Capture the cell that displays the provided text and extract its [X, Y] central coordinate. 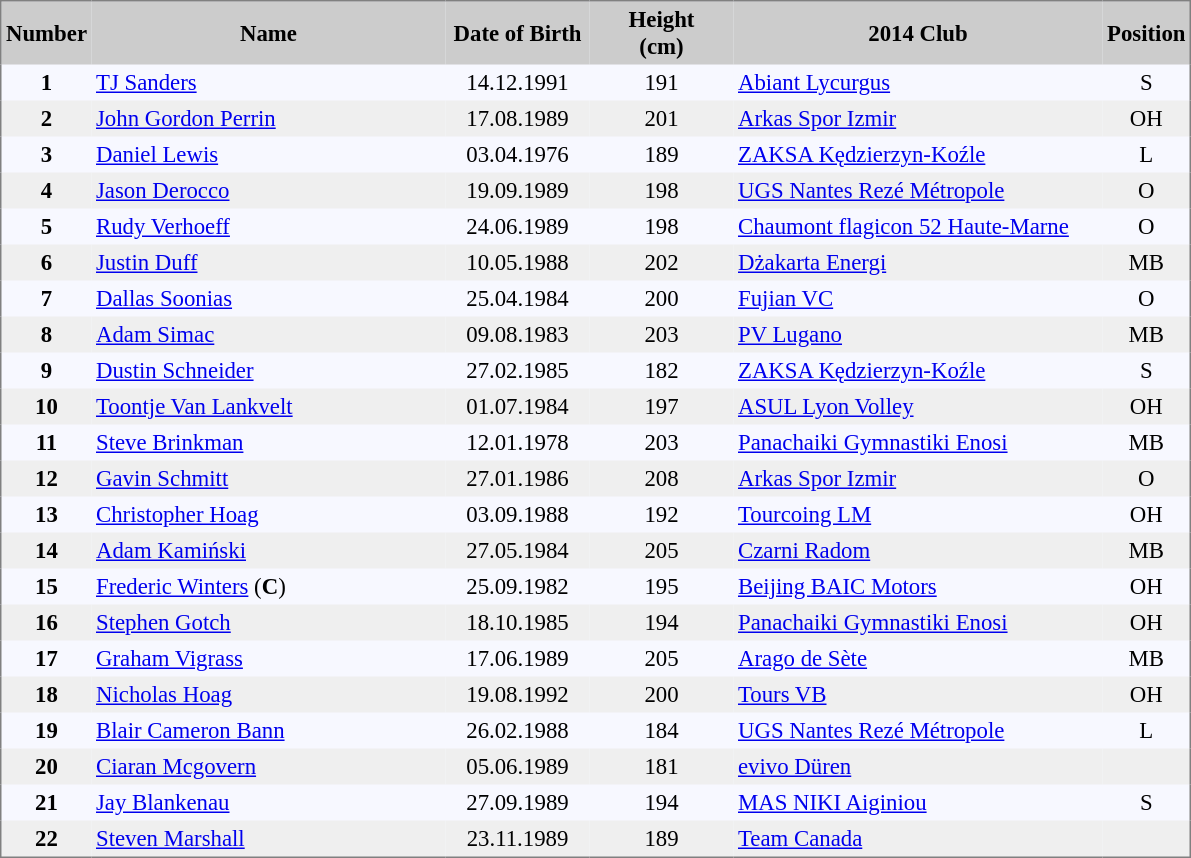
PV Lugano [918, 334]
Jay Blankenau [269, 802]
10 [46, 406]
11 [46, 442]
Tours VB [918, 694]
17.06.1989 [518, 658]
Position [1146, 33]
13 [46, 514]
24.06.1989 [518, 226]
Beijing BAIC Motors [918, 586]
7 [46, 298]
Arago de Sète [918, 658]
Toontje Van Lankvelt [269, 406]
195 [662, 586]
8 [46, 334]
Dustin Schneider [269, 370]
Fujian VC [918, 298]
17.08.1989 [518, 118]
192 [662, 514]
Team Canada [918, 838]
191 [662, 82]
12 [46, 478]
19 [46, 730]
Christopher Hoag [269, 514]
Steven Marshall [269, 838]
26.02.1988 [518, 730]
Frederic Winters (C) [269, 586]
05.06.1989 [518, 766]
22 [46, 838]
09.08.1983 [518, 334]
19.08.1992 [518, 694]
Blair Cameron Bann [269, 730]
Stephen Gotch [269, 622]
16 [46, 622]
181 [662, 766]
Graham Vigrass [269, 658]
Chaumont flagicon 52 Haute-Marne [918, 226]
25.09.1982 [518, 586]
Tourcoing LM [918, 514]
03.04.1976 [518, 154]
14.12.1991 [518, 82]
Nicholas Hoag [269, 694]
Dallas Soonias [269, 298]
Jason Derocco [269, 190]
Adam Kamiński [269, 550]
MAS NIKI Aiginiou [918, 802]
Name [269, 33]
10.05.1988 [518, 262]
John Gordon Perrin [269, 118]
20 [46, 766]
Rudy Verhoeff [269, 226]
27.05.1984 [518, 550]
25.04.1984 [518, 298]
4 [46, 190]
Number [46, 33]
Ciaran Mcgovern [269, 766]
ASUL Lyon Volley [918, 406]
Abiant Lycurgus [918, 82]
15 [46, 586]
3 [46, 154]
182 [662, 370]
Daniel Lewis [269, 154]
evivo Düren [918, 766]
01.07.1984 [518, 406]
03.09.1988 [518, 514]
17 [46, 658]
1 [46, 82]
2014 Club [918, 33]
5 [46, 226]
18.10.1985 [518, 622]
27.09.1989 [518, 802]
Czarni Radom [918, 550]
Height(cm) [662, 33]
184 [662, 730]
Justin Duff [269, 262]
27.02.1985 [518, 370]
6 [46, 262]
19.09.1989 [518, 190]
27.01.1986 [518, 478]
2 [46, 118]
23.11.1989 [518, 838]
201 [662, 118]
208 [662, 478]
TJ Sanders [269, 82]
Dżakarta Energi [918, 262]
9 [46, 370]
Steve Brinkman [269, 442]
21 [46, 802]
18 [46, 694]
Date of Birth [518, 33]
14 [46, 550]
197 [662, 406]
12.01.1978 [518, 442]
202 [662, 262]
Gavin Schmitt [269, 478]
Adam Simac [269, 334]
